Determine the [X, Y] coordinate at the center of the cell enclosing the given text.  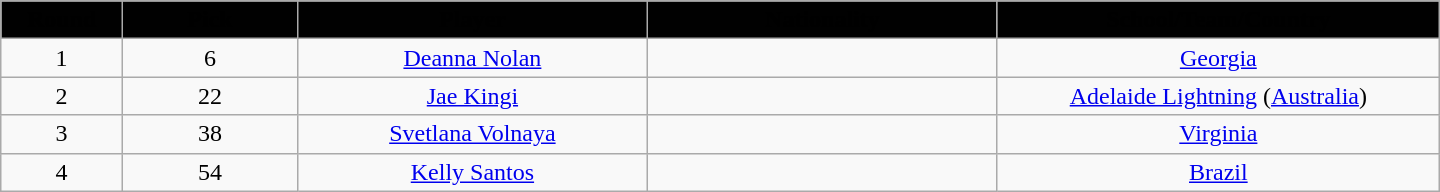
54 [210, 172]
Adelaide Lightning (Australia) [1218, 96]
Virginia [1218, 134]
Nationality [822, 20]
6 [210, 58]
Jae Kingi [472, 96]
Round [62, 20]
3 [62, 134]
Deanna Nolan [472, 58]
Svetlana Volnaya [472, 134]
Brazil [1218, 172]
Player [472, 20]
2 [62, 96]
38 [210, 134]
1 [62, 58]
Kelly Santos [472, 172]
22 [210, 96]
School/Team/Country [1218, 20]
Pick [210, 20]
4 [62, 172]
Georgia [1218, 58]
